Pinpoint the cell where the given text exists, returning its (X, Y) midpoint coordinate. 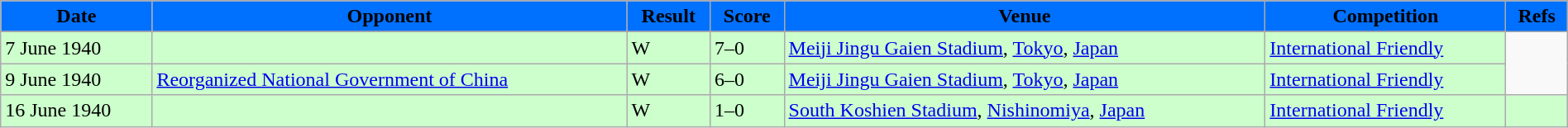
6–0 (748, 79)
Score (748, 17)
Reorganized National Government of China (390, 79)
South Koshien Stadium, Nishinomiya, Japan (1025, 111)
1–0 (748, 111)
7 June 1940 (76, 48)
7–0 (748, 48)
Refs (1537, 17)
Result (668, 17)
9 June 1940 (76, 79)
Date (76, 17)
Venue (1025, 17)
Opponent (390, 17)
16 June 1940 (76, 111)
Competition (1386, 17)
